From the cell containing the given text, extract its center point as (x, y) coordinate. 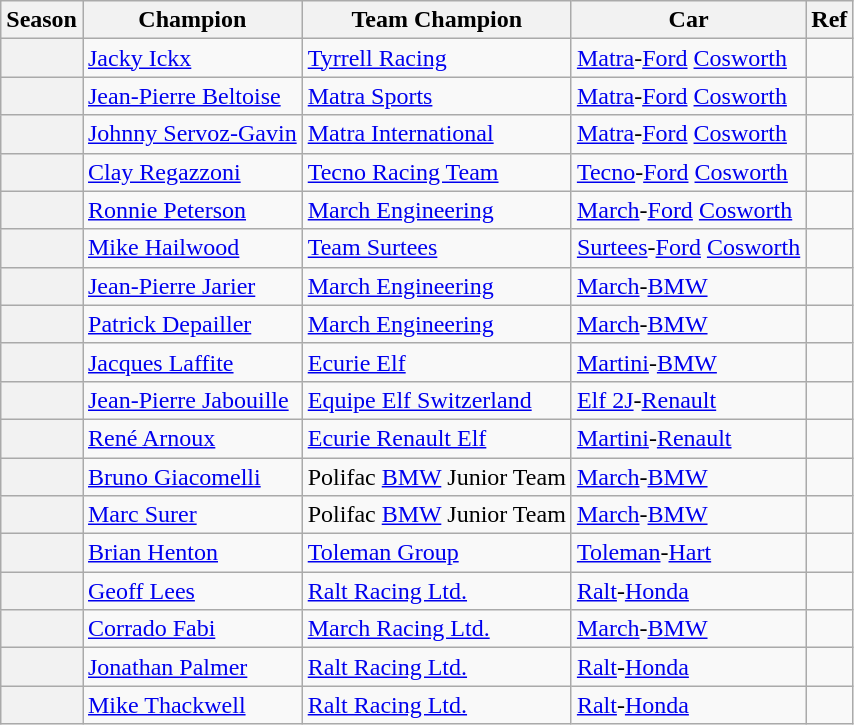
Geoff Lees (192, 591)
Team Champion (436, 20)
Car (688, 20)
Brian Henton (192, 553)
Champion (192, 20)
Mike Hailwood (192, 248)
Johnny Servoz-Gavin (192, 134)
Toleman-Hart (688, 553)
Jonathan Palmer (192, 667)
Team Surtees (436, 248)
Equipe Elf Switzerland (436, 400)
March Racing Ltd. (436, 629)
Matra Sports (436, 96)
Jean-Pierre Beltoise (192, 96)
March-Ford Cosworth (688, 210)
Mike Thackwell (192, 705)
Elf 2J-Renault (688, 400)
Corrado Fabi (192, 629)
Jacky Ickx (192, 58)
Marc Surer (192, 515)
Martini-BMW (688, 362)
Tyrrell Racing (436, 58)
Ecurie Elf (436, 362)
Season (42, 20)
Bruno Giacomelli (192, 477)
Patrick Depailler (192, 324)
Clay Regazzoni (192, 172)
Jean-Pierre Jarier (192, 286)
Tecno-Ford Cosworth (688, 172)
Jacques Laffite (192, 362)
Toleman Group (436, 553)
Tecno Racing Team (436, 172)
Ref (830, 20)
Ronnie Peterson (192, 210)
René Arnoux (192, 438)
Surtees-Ford Cosworth (688, 248)
Matra International (436, 134)
Martini-Renault (688, 438)
Ecurie Renault Elf (436, 438)
Jean-Pierre Jabouille (192, 400)
